Extract the [x, y] coordinate from the center of the cell holding the provided text.  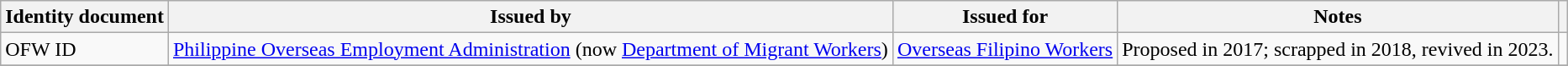
OFW ID [85, 49]
Issued for [1005, 17]
Identity document [85, 17]
Notes [1338, 17]
Issued by [530, 17]
Overseas Filipino Workers [1005, 49]
Philippine Overseas Employment Administration (now Department of Migrant Workers) [530, 49]
Proposed in 2017; scrapped in 2018, revived in 2023. [1338, 49]
